From the cell containing the given text, extract its center point as (X, Y) coordinate. 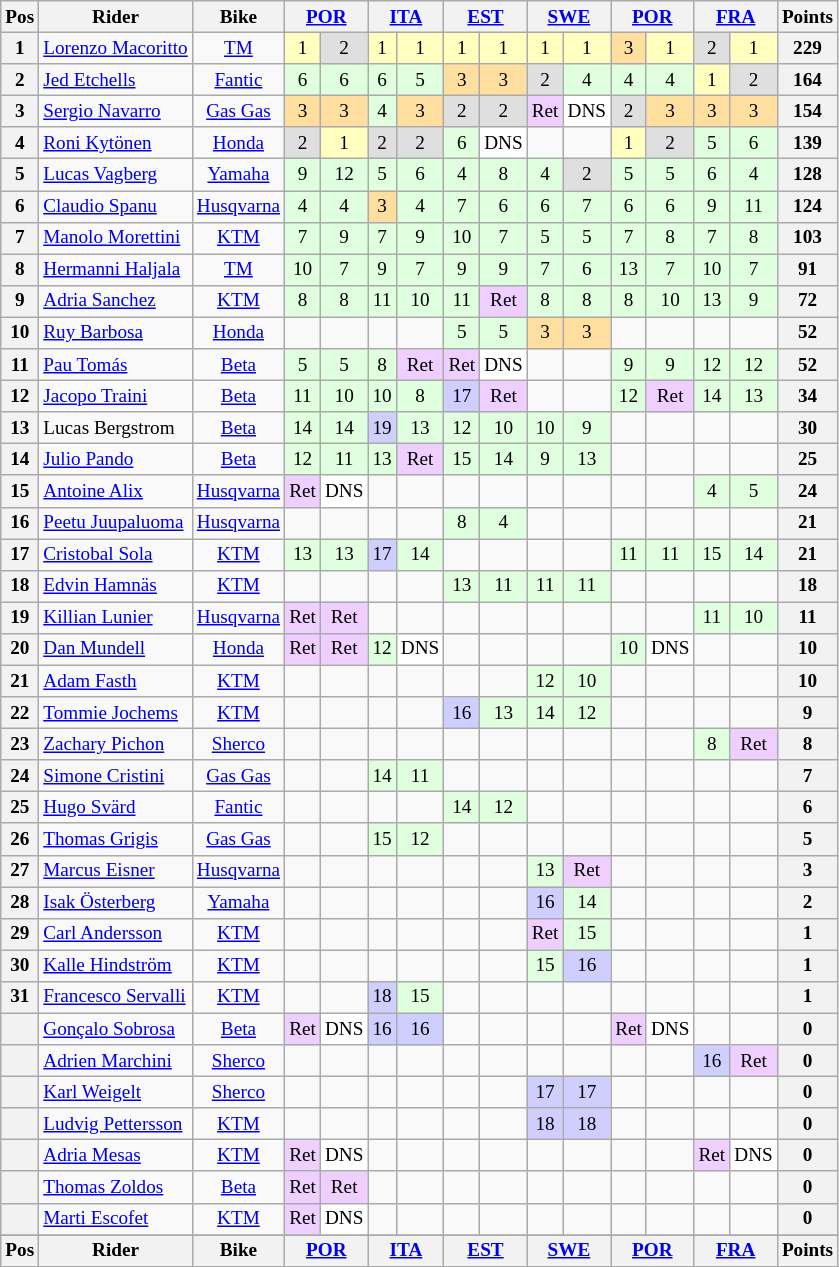
34 (807, 396)
Francesco Servalli (116, 997)
128 (807, 175)
Manolo Morettini (116, 238)
Gonçalo Sobrosa (116, 1029)
164 (807, 80)
Adria Mesas (116, 1156)
Simone Cristini (116, 776)
Lucas Vagberg (116, 175)
Jed Etchells (116, 80)
27 (20, 871)
Pau Tomás (116, 365)
Thomas Zoldos (116, 1187)
Julio Pando (116, 460)
Dan Mundell (116, 649)
Lorenzo Macoritto (116, 48)
22 (20, 713)
Zachary Pichon (116, 744)
Roni Kytönen (116, 143)
Adam Fasth (116, 681)
91 (807, 270)
72 (807, 301)
Sergio Navarro (116, 111)
Cristobal Sola (116, 554)
Adria Sanchez (116, 301)
Antoine Alix (116, 491)
124 (807, 206)
139 (807, 143)
Ludvig Pettersson (116, 1124)
Edvin Hamnäs (116, 586)
229 (807, 48)
Peetu Juupaluoma (116, 523)
Hermanni Haljala (116, 270)
20 (20, 649)
Isak Österberg (116, 902)
Hugo Svärd (116, 808)
Marcus Eisner (116, 871)
Jacopo Traini (116, 396)
Lucas Bergstrom (116, 428)
Kalle Hindström (116, 966)
Adrien Marchini (116, 1061)
103 (807, 238)
Claudio Spanu (116, 206)
23 (20, 744)
Karl Weigelt (116, 1092)
Killian Lunier (116, 618)
Marti Escofet (116, 1219)
28 (20, 902)
29 (20, 934)
Ruy Barbosa (116, 333)
26 (20, 839)
Carl Andersson (116, 934)
Tommie Jochems (116, 713)
154 (807, 111)
31 (20, 997)
Thomas Grigis (116, 839)
